For the text-containing cell, return its midpoint in [x, y] coordinate format. 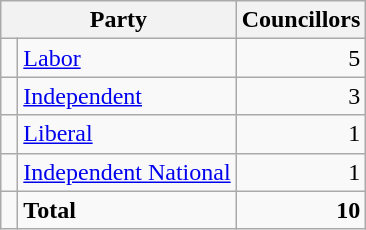
Party [118, 20]
10 [301, 210]
Liberal [127, 134]
Total [127, 210]
5 [301, 58]
Councillors [301, 20]
Labor [127, 58]
Independent National [127, 172]
3 [301, 96]
Independent [127, 96]
